Determine the [X, Y] coordinate at the center of the cell enclosing the given text.  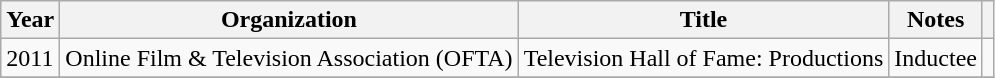
Online Film & Television Association (OFTA) [289, 58]
Organization [289, 20]
Year [30, 20]
Notes [936, 20]
Television Hall of Fame: Productions [704, 58]
Title [704, 20]
Inductee [936, 58]
2011 [30, 58]
